Determine the [X, Y] coordinate at the center of the cell enclosing the given text.  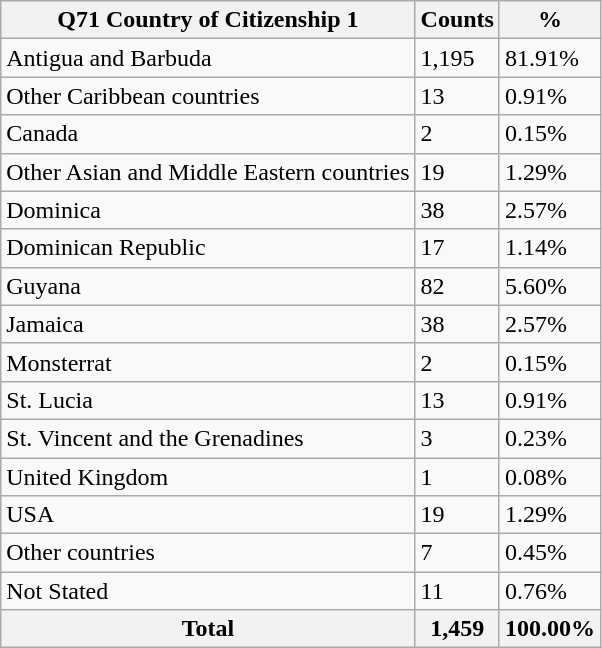
Other Caribbean countries [208, 96]
11 [457, 591]
0.76% [550, 591]
Other Asian and Middle Eastern countries [208, 172]
St. Lucia [208, 400]
100.00% [550, 629]
1,459 [457, 629]
United Kingdom [208, 477]
Dominica [208, 210]
1,195 [457, 58]
81.91% [550, 58]
USA [208, 515]
Other countries [208, 553]
0.08% [550, 477]
Total [208, 629]
0.23% [550, 438]
Antigua and Barbuda [208, 58]
Canada [208, 134]
Not Stated [208, 591]
17 [457, 248]
Counts [457, 20]
Q71 Country of Citizenship 1 [208, 20]
1 [457, 477]
St. Vincent and the Grenadines [208, 438]
Monsterrat [208, 362]
82 [457, 286]
3 [457, 438]
Jamaica [208, 324]
% [550, 20]
5.60% [550, 286]
7 [457, 553]
Guyana [208, 286]
Dominican Republic [208, 248]
0.45% [550, 553]
1.14% [550, 248]
